Search for the cell housing the specified text and yield its (X, Y) center coordinate. 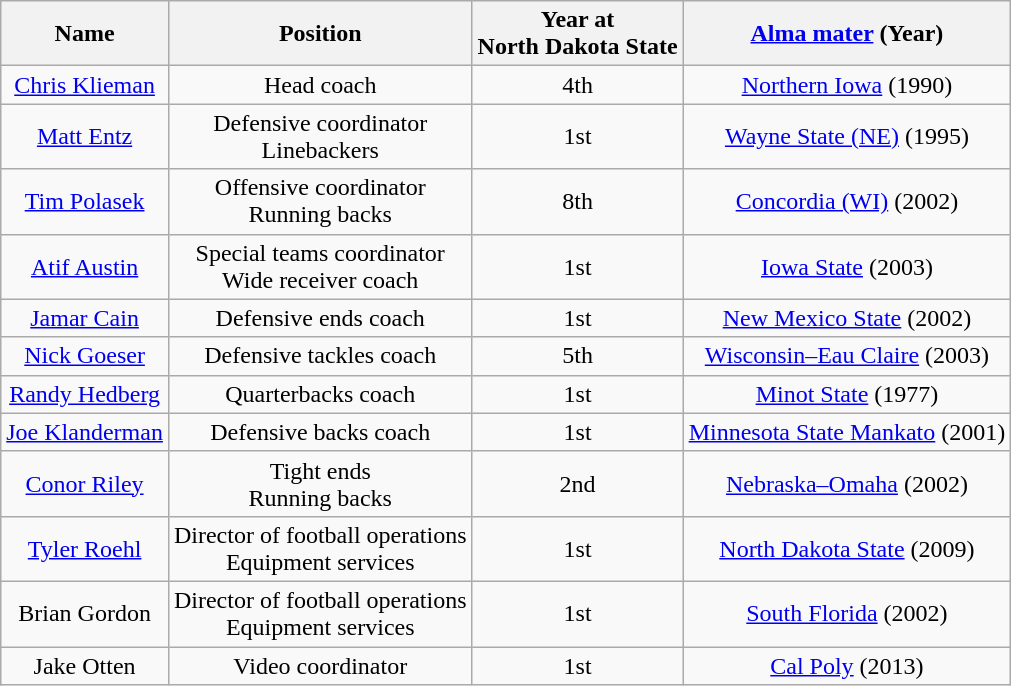
Nebraska–Omaha (2002) (847, 484)
Minnesota State Mankato (2001) (847, 432)
Northern Iowa (1990) (847, 85)
Year atNorth Dakota State (578, 34)
8th (578, 202)
Randy Hedberg (85, 394)
Alma mater (Year) (847, 34)
4th (578, 85)
Special teams coordinatorWide receiver coach (320, 266)
Quarterbacks coach (320, 394)
5th (578, 356)
Defensive backs coach (320, 432)
Name (85, 34)
New Mexico State (2002) (847, 318)
Minot State (1977) (847, 394)
Chris Klieman (85, 85)
Cal Poly (2013) (847, 665)
2nd (578, 484)
Jamar Cain (85, 318)
Atif Austin (85, 266)
Concordia (WI) (2002) (847, 202)
Wayne State (NE) (1995) (847, 136)
Conor Riley (85, 484)
Wisconsin–Eau Claire (2003) (847, 356)
Iowa State (2003) (847, 266)
Tyler Roehl (85, 548)
South Florida (2002) (847, 614)
Video coordinator (320, 665)
Defensive tackles coach (320, 356)
Nick Goeser (85, 356)
Joe Klanderman (85, 432)
Brian Gordon (85, 614)
Matt Entz (85, 136)
Defensive ends coach (320, 318)
Tight endsRunning backs (320, 484)
Jake Otten (85, 665)
Head coach (320, 85)
Tim Polasek (85, 202)
Offensive coordinatorRunning backs (320, 202)
Position (320, 34)
North Dakota State (2009) (847, 548)
Defensive coordinatorLinebackers (320, 136)
